Scan for the cell matching the given text and deliver its (X, Y) coordinate at center. 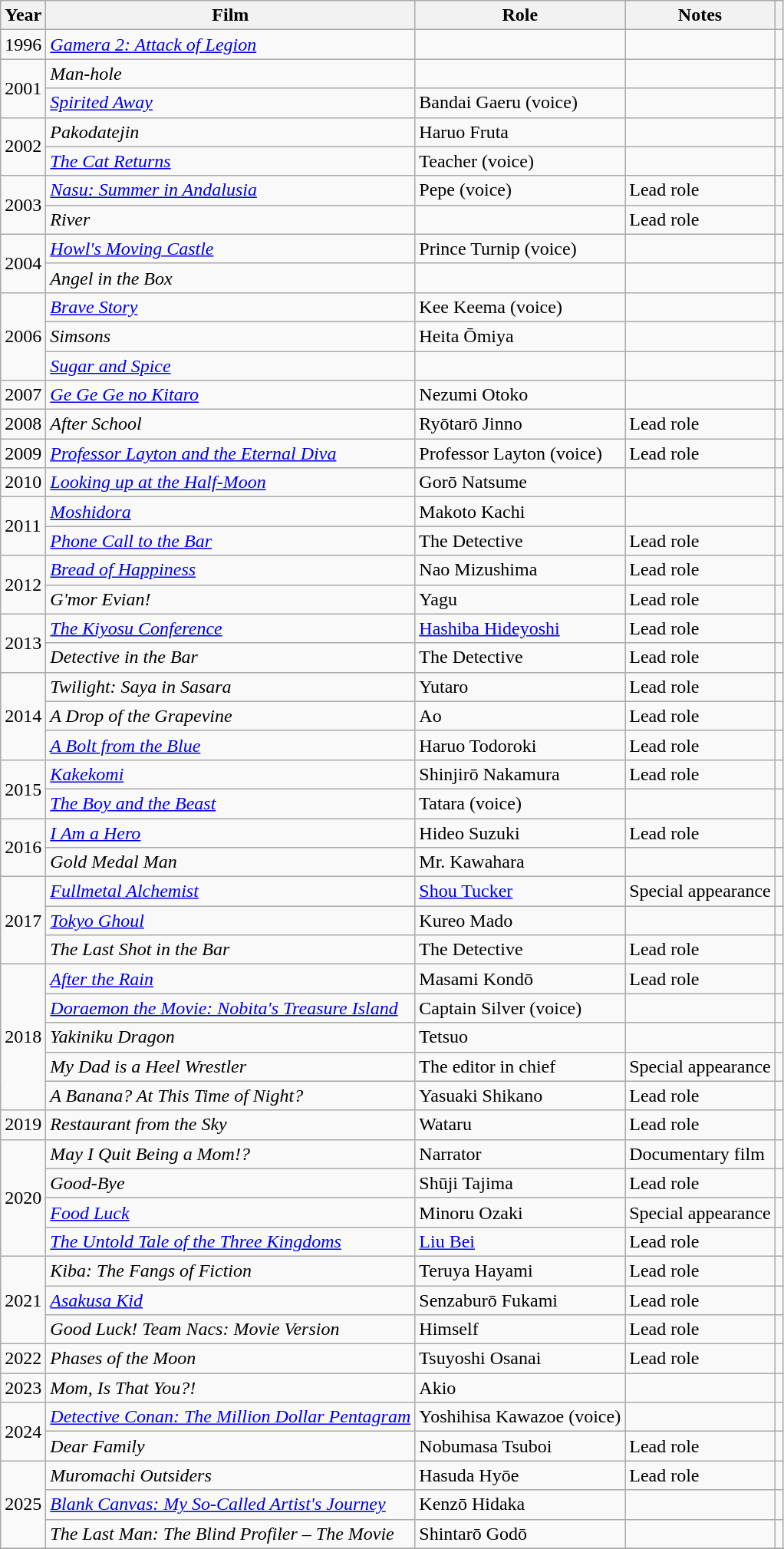
River (230, 219)
My Dad is a Heel Wrestler (230, 1066)
The Cat Returns (230, 161)
2021 (23, 1300)
Bandai Gaeru (voice) (520, 103)
A Bolt from the Blue (230, 745)
Teacher (voice) (520, 161)
Shūji Tajima (520, 1183)
2009 (23, 453)
2002 (23, 147)
2020 (23, 1198)
Bread of Happiness (230, 570)
Food Luck (230, 1212)
Looking up at the Half-Moon (230, 483)
Shou Tucker (520, 891)
Nobumasa Tsuboi (520, 1446)
Mr. Kawahara (520, 862)
Professor Layton (voice) (520, 453)
Moshidora (230, 512)
Nezumi Otoko (520, 395)
2022 (23, 1359)
A Drop of the Grapevine (230, 716)
Yasuaki Shikano (520, 1096)
2007 (23, 395)
2023 (23, 1388)
Captain Silver (voice) (520, 1008)
The Untold Tale of the Three Kingdoms (230, 1241)
The Boy and the Beast (230, 803)
Akio (520, 1388)
Phone Call to the Bar (230, 541)
Tsuyoshi Osanai (520, 1359)
Gorō Natsume (520, 483)
Kakekomi (230, 774)
Tetsuo (520, 1037)
Tokyo Ghoul (230, 921)
Fullmetal Alchemist (230, 891)
Teruya Hayami (520, 1271)
2014 (23, 716)
I Am a Hero (230, 832)
Phases of the Moon (230, 1359)
Kenzō Hidaka (520, 1505)
Kiba: The Fangs of Fiction (230, 1271)
The Last Shot in the Bar (230, 950)
Film (230, 15)
Himself (520, 1330)
Doraemon the Movie: Nobita's Treasure Island (230, 1008)
2006 (23, 336)
Yagu (520, 599)
Ao (520, 716)
Detective in the Bar (230, 658)
Shinjirō Nakamura (520, 774)
Hideo Suzuki (520, 832)
Howl's Moving Castle (230, 249)
May I Quit Being a Mom!? (230, 1154)
Detective Conan: The Million Dollar Pentagram (230, 1417)
Hasuda Hyōe (520, 1475)
Asakusa Kid (230, 1300)
Ge Ge Ge no Kitaro (230, 395)
Minoru Ozaki (520, 1212)
Masami Kondō (520, 979)
Blank Canvas: My So-Called Artist's Journey (230, 1505)
1996 (23, 44)
Dear Family (230, 1446)
2025 (23, 1505)
Notes (700, 15)
Nao Mizushima (520, 570)
Year (23, 15)
Man-hole (230, 74)
Makoto Kachi (520, 512)
Mom, Is That You?! (230, 1388)
2012 (23, 585)
The editor in chief (520, 1066)
Tatara (voice) (520, 803)
G'mor Evian! (230, 599)
Ryōtarō Jinno (520, 424)
Shintarō Godō (520, 1534)
Documentary film (700, 1154)
A Banana? At This Time of Night? (230, 1096)
Kureo Mado (520, 921)
Brave Story (230, 307)
Pepe (voice) (520, 190)
2013 (23, 643)
Liu Bei (520, 1241)
2004 (23, 263)
Yoshihisa Kawazoe (voice) (520, 1417)
Muromachi Outsiders (230, 1475)
Pakodatejin (230, 132)
2003 (23, 205)
Prince Turnip (voice) (520, 249)
Kee Keema (voice) (520, 307)
Narrator (520, 1154)
Yakiniku Dragon (230, 1037)
Wataru (520, 1125)
Role (520, 15)
Restaurant from the Sky (230, 1125)
2018 (23, 1037)
Twilight: Saya in Sasara (230, 687)
Gold Medal Man (230, 862)
Sugar and Spice (230, 366)
Good-Bye (230, 1183)
Professor Layton and the Eternal Diva (230, 453)
The Kiyosu Conference (230, 628)
Haruo Fruta (520, 132)
Good Luck! Team Nacs: Movie Version (230, 1330)
2008 (23, 424)
2010 (23, 483)
Angel in the Box (230, 278)
Senzaburō Fukami (520, 1300)
Simsons (230, 336)
Yutaro (520, 687)
2016 (23, 847)
Haruo Todoroki (520, 745)
Spirited Away (230, 103)
2001 (23, 88)
2019 (23, 1125)
2017 (23, 921)
The Last Man: The Blind Profiler – The Movie (230, 1534)
After the Rain (230, 979)
After School (230, 424)
2024 (23, 1432)
Gamera 2: Attack of Legion (230, 44)
2015 (23, 789)
Nasu: Summer in Andalusia (230, 190)
2011 (23, 526)
Heita Ōmiya (520, 336)
Hashiba Hideyoshi (520, 628)
